Extract the [X, Y] coordinate from the center of the cell holding the provided text.  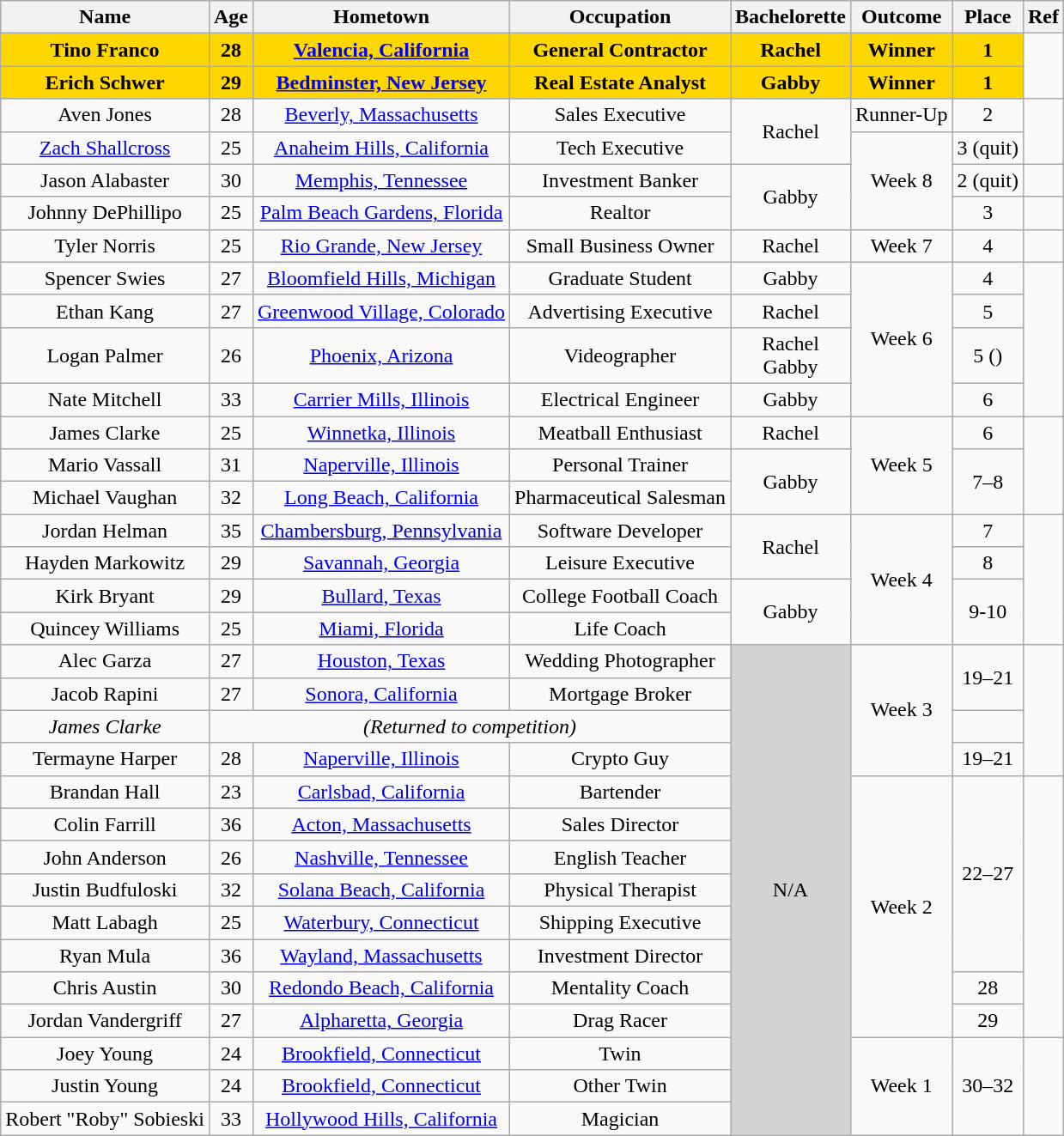
Logan Palmer [105, 355]
Aven Jones [105, 115]
Other Twin [620, 1086]
Michael Vaughan [105, 498]
Wayland, Massachusetts [381, 956]
Electrical Engineer [620, 399]
23 [230, 792]
Miami, Florida [381, 629]
2 [988, 115]
Mentality Coach [620, 988]
Graduate Student [620, 278]
Wedding Photographer [620, 661]
Tino Franco [105, 50]
Savannah, Georgia [381, 563]
Robert "Roby" Sobieski [105, 1119]
Long Beach, California [381, 498]
Leisure Executive [620, 563]
Bedminster, New Jersey [381, 82]
Termayne Harper [105, 759]
Week 5 [902, 465]
Crypto Guy [620, 759]
7–8 [988, 482]
Valencia, California [381, 50]
N/A [791, 890]
Week 1 [902, 1086]
Solana Beach, California [381, 890]
Greenwood Village, Colorado [381, 311]
Ryan Mula [105, 956]
Palm Beach Gardens, Florida [381, 213]
Bachelorette [791, 17]
Jacob Rapini [105, 694]
Name [105, 17]
Carlsbad, California [381, 792]
Drag Racer [620, 1021]
Memphis, Tennessee [381, 180]
Week 4 [902, 580]
Justin Budfuloski [105, 890]
Week 3 [902, 710]
Joey Young [105, 1054]
Erich Schwer [105, 82]
Week 2 [902, 906]
Bullard, Texas [381, 596]
Investment Director [620, 956]
31 [230, 465]
Alpharetta, Georgia [381, 1021]
Justin Young [105, 1086]
Week 7 [902, 246]
English Teacher [620, 857]
Nashville, Tennessee [381, 857]
Bartender [620, 792]
Jason Alabaster [105, 180]
Nate Mitchell [105, 399]
(Returned to competition) [469, 726]
Pharmaceutical Salesman [620, 498]
Sonora, California [381, 694]
Small Business Owner [620, 246]
Ethan Kang [105, 311]
Waterbury, Connecticut [381, 922]
Investment Banker [620, 180]
Meatball Enthusiast [620, 432]
Winnetka, Illinois [381, 432]
Zach Shallcross [105, 148]
5 () [988, 355]
Real Estate Analyst [620, 82]
Acton, Massachusetts [381, 824]
Occupation [620, 17]
Advertising Executive [620, 311]
Realtor [620, 213]
Ref [1043, 17]
Tyler Norris [105, 246]
Phoenix, Arizona [381, 355]
Personal Trainer [620, 465]
9-10 [988, 612]
Johnny DePhillipo [105, 213]
John Anderson [105, 857]
Shipping Executive [620, 922]
Place [988, 17]
Physical Therapist [620, 890]
Spencer Swies [105, 278]
Houston, Texas [381, 661]
35 [230, 531]
Anaheim Hills, California [381, 148]
Redondo Beach, California [381, 988]
3 (quit) [988, 148]
Week 8 [902, 180]
Rio Grande, New Jersey [381, 246]
Quincey Williams [105, 629]
Magician [620, 1119]
Mortgage Broker [620, 694]
Week 6 [902, 338]
Chris Austin [105, 988]
Age [230, 17]
Twin [620, 1054]
Runner-Up [902, 115]
Mario Vassall [105, 465]
College Football Coach [620, 596]
7 [988, 531]
Carrier Mills, Illinois [381, 399]
Hometown [381, 17]
5 [988, 311]
Chambersburg, Pennsylvania [381, 531]
Hollywood Hills, California [381, 1119]
Alec Garza [105, 661]
Jordan Vandergriff [105, 1021]
Brandan Hall [105, 792]
Bloomfield Hills, Michigan [381, 278]
30–32 [988, 1086]
Life Coach [620, 629]
2 (quit) [988, 180]
Outcome [902, 17]
Videographer [620, 355]
Sales Executive [620, 115]
General Contractor [620, 50]
Rachel Gabby [791, 355]
8 [988, 563]
Tech Executive [620, 148]
Hayden Markowitz [105, 563]
Matt Labagh [105, 922]
3 [988, 213]
Beverly, Massachusetts [381, 115]
Software Developer [620, 531]
22–27 [988, 873]
Jordan Helman [105, 531]
Colin Farrill [105, 824]
Sales Director [620, 824]
Kirk Bryant [105, 596]
